Determine the [X, Y] coordinate at the center of the cell enclosing the given text.  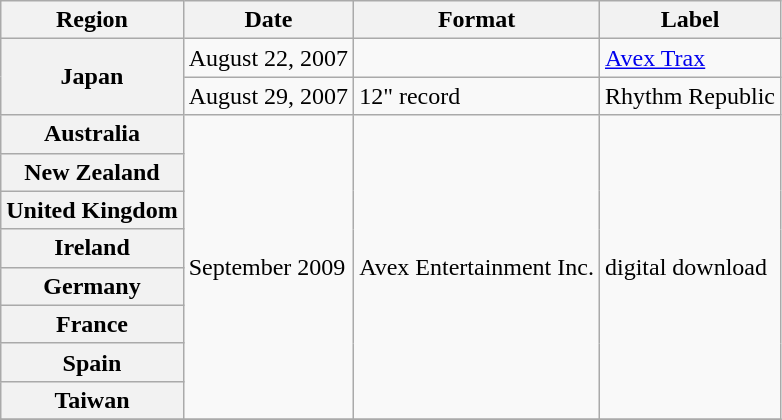
12" record [477, 96]
Avex Trax [690, 58]
Spain [92, 362]
August 29, 2007 [268, 96]
Taiwan [92, 400]
Australia [92, 134]
Ireland [92, 248]
United Kingdom [92, 210]
Date [268, 20]
September 2009 [268, 267]
Label [690, 20]
Format [477, 20]
Region [92, 20]
Avex Entertainment Inc. [477, 267]
Japan [92, 77]
France [92, 324]
Rhythm Republic [690, 96]
Germany [92, 286]
August 22, 2007 [268, 58]
digital download [690, 267]
New Zealand [92, 172]
